From the cell containing the given text, extract its center point as (x, y) coordinate. 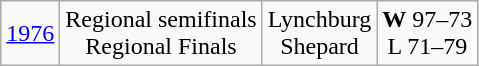
1976 (30, 34)
LynchburgShepard (320, 34)
W 97–73L 71–79 (428, 34)
Regional semifinalsRegional Finals (161, 34)
